Search for the cell housing the specified text and yield its [x, y] center coordinate. 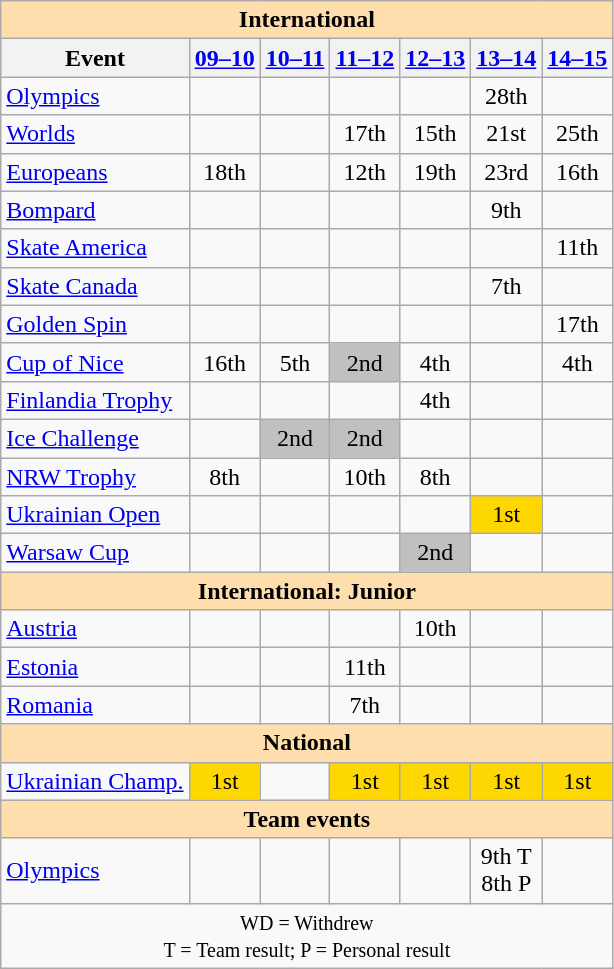
10–11 [295, 58]
13–14 [506, 58]
19th [436, 172]
9th [506, 210]
NRW Trophy [95, 477]
Skate America [95, 248]
Warsaw Cup [95, 553]
International: Junior [307, 591]
Team events [307, 819]
Finlandia Trophy [95, 400]
Ukrainian Open [95, 515]
Estonia [95, 667]
15th [436, 134]
Worlds [95, 134]
Ukrainian Champ. [95, 781]
12th [365, 172]
25th [578, 134]
23rd [506, 172]
International [307, 20]
Skate Canada [95, 286]
Romania [95, 705]
Event [95, 58]
Cup of Nice [95, 362]
14–15 [578, 58]
11–12 [365, 58]
28th [506, 96]
Europeans [95, 172]
21st [506, 134]
National [307, 743]
12–13 [436, 58]
Ice Challenge [95, 438]
9th T 8th P [506, 870]
18th [224, 172]
Austria [95, 629]
Golden Spin [95, 324]
09–10 [224, 58]
5th [295, 362]
Bompard [95, 210]
WD = Withdrew T = Team result; P = Personal result [307, 936]
